From the cell containing the given text, extract its center point as (X, Y) coordinate. 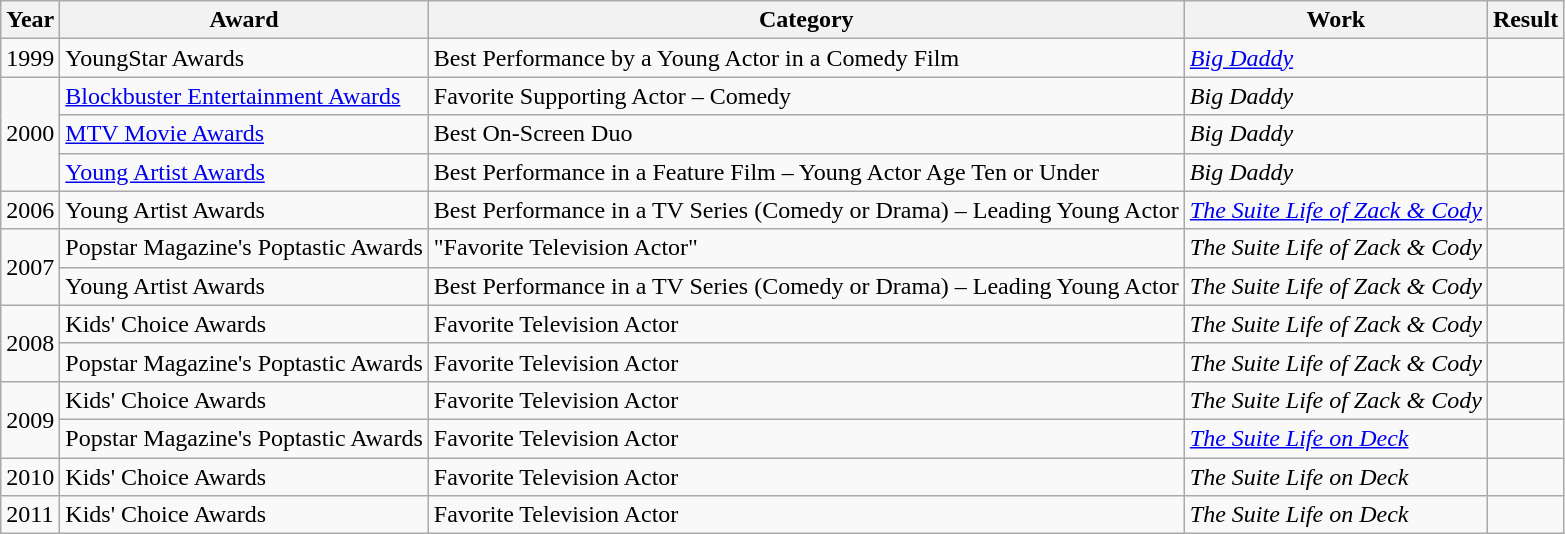
MTV Movie Awards (244, 134)
Award (244, 20)
Result (1525, 20)
Best On-Screen Duo (806, 134)
Work (1336, 20)
2010 (30, 477)
Best Performance in a Feature Film – Young Actor Age Ten or Under (806, 172)
Favorite Supporting Actor – Comedy (806, 96)
Year (30, 20)
2006 (30, 210)
2008 (30, 343)
"Favorite Television Actor" (806, 248)
YoungStar Awards (244, 58)
Best Performance by a Young Actor in a Comedy Film (806, 58)
Blockbuster Entertainment Awards (244, 96)
Category (806, 20)
2009 (30, 419)
1999 (30, 58)
2011 (30, 515)
2000 (30, 134)
2007 (30, 267)
